Identify which cell holds the provided text, then report its (X, Y) central coordinate. 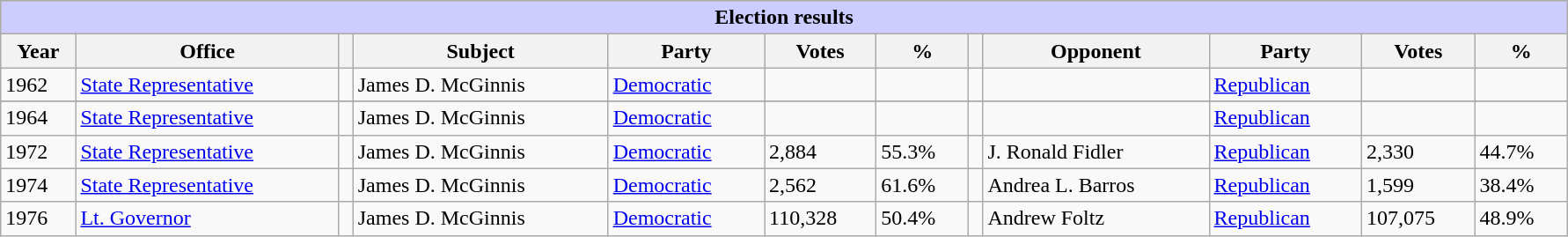
1974 (39, 185)
2,562 (820, 185)
Election results (785, 18)
Year (39, 51)
44.7% (1520, 152)
1,599 (1418, 185)
Lt. Governor (208, 218)
1972 (39, 152)
2,330 (1418, 152)
107,075 (1418, 218)
J. Ronald Fidler (1096, 152)
110,328 (820, 218)
1962 (39, 85)
Subject (480, 51)
1976 (39, 218)
Office (208, 51)
61.6% (922, 185)
Andrew Foltz (1096, 218)
50.4% (922, 218)
2,884 (820, 152)
55.3% (922, 152)
Andrea L. Barros (1096, 185)
48.9% (1520, 218)
Opponent (1096, 51)
38.4% (1520, 185)
1964 (39, 118)
